Search for the cell housing the specified text and yield its [X, Y] center coordinate. 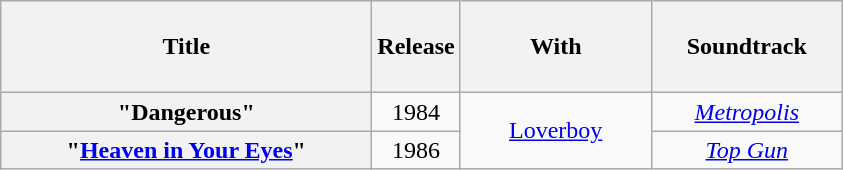
With [556, 47]
1984 [416, 112]
"Dangerous" [186, 112]
Title [186, 47]
Loverboy [556, 131]
Release [416, 47]
Metropolis [746, 112]
Soundtrack [746, 47]
"Heaven in Your Eyes" [186, 150]
1986 [416, 150]
Top Gun [746, 150]
